Pinpoint the cell where the given text exists, returning its (X, Y) midpoint coordinate. 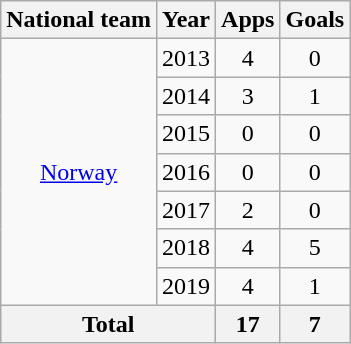
3 (248, 96)
2018 (186, 248)
Year (186, 20)
2016 (186, 172)
Norway (79, 172)
2019 (186, 286)
17 (248, 324)
7 (315, 324)
2015 (186, 134)
Apps (248, 20)
2014 (186, 96)
Total (108, 324)
2013 (186, 58)
National team (79, 20)
2 (248, 210)
2017 (186, 210)
5 (315, 248)
Goals (315, 20)
